Locate the cell with the specified text and output its [X, Y] center coordinate. 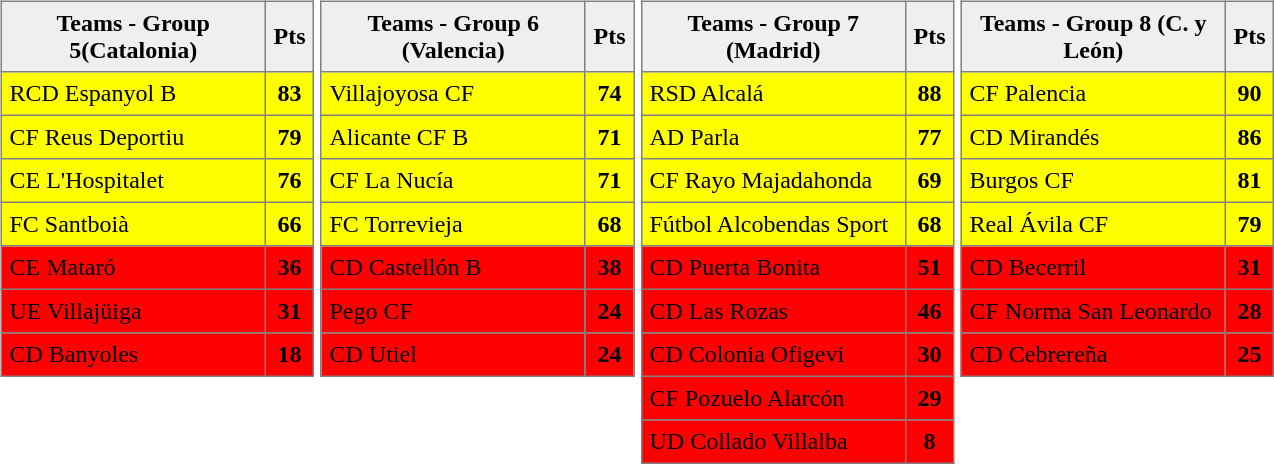
FC Torrevieja [453, 224]
86 [1249, 137]
69 [929, 181]
CF Reus Deportiu [133, 137]
CD Colonia Ofigevi [773, 355]
Real Ávila CF [1093, 224]
CD Cebrereña [1093, 355]
81 [1249, 181]
CD Utiel [453, 355]
Teams - Group 8 (C. y León) [1093, 36]
UE Villajüiga [133, 311]
UD Collado Villalba [773, 442]
25 [1249, 355]
CF Pozuelo Alarcón [773, 398]
51 [929, 268]
CF Norma San Leonardo [1093, 311]
AD Parla [773, 137]
88 [929, 94]
76 [289, 181]
46 [929, 311]
30 [929, 355]
CD Las Rozas [773, 311]
38 [609, 268]
CF La Nucía [453, 181]
8 [929, 442]
RCD Espanyol B [133, 94]
FC Santboià [133, 224]
Pego CF [453, 311]
CE Mataró [133, 268]
Fútbol Alcobendas Sport [773, 224]
29 [929, 398]
74 [609, 94]
Teams - Group 5(Catalonia) [133, 36]
90 [1249, 94]
83 [289, 94]
36 [289, 268]
RSD Alcalá [773, 94]
Teams - Group 6 (Valencia) [453, 36]
CD Castellón B [453, 268]
28 [1249, 311]
CD Mirandés [1093, 137]
CF Rayo Majadahonda [773, 181]
77 [929, 137]
Alicante CF B [453, 137]
66 [289, 224]
CD Banyoles [133, 355]
CD Becerril [1093, 268]
CD Puerta Bonita [773, 268]
CF Palencia [1093, 94]
Teams - Group 7 (Madrid) [773, 36]
Villajoyosa CF [453, 94]
18 [289, 355]
Burgos CF [1093, 181]
CE L'Hospitalet [133, 181]
